Identify which cell holds the provided text, then report its (X, Y) central coordinate. 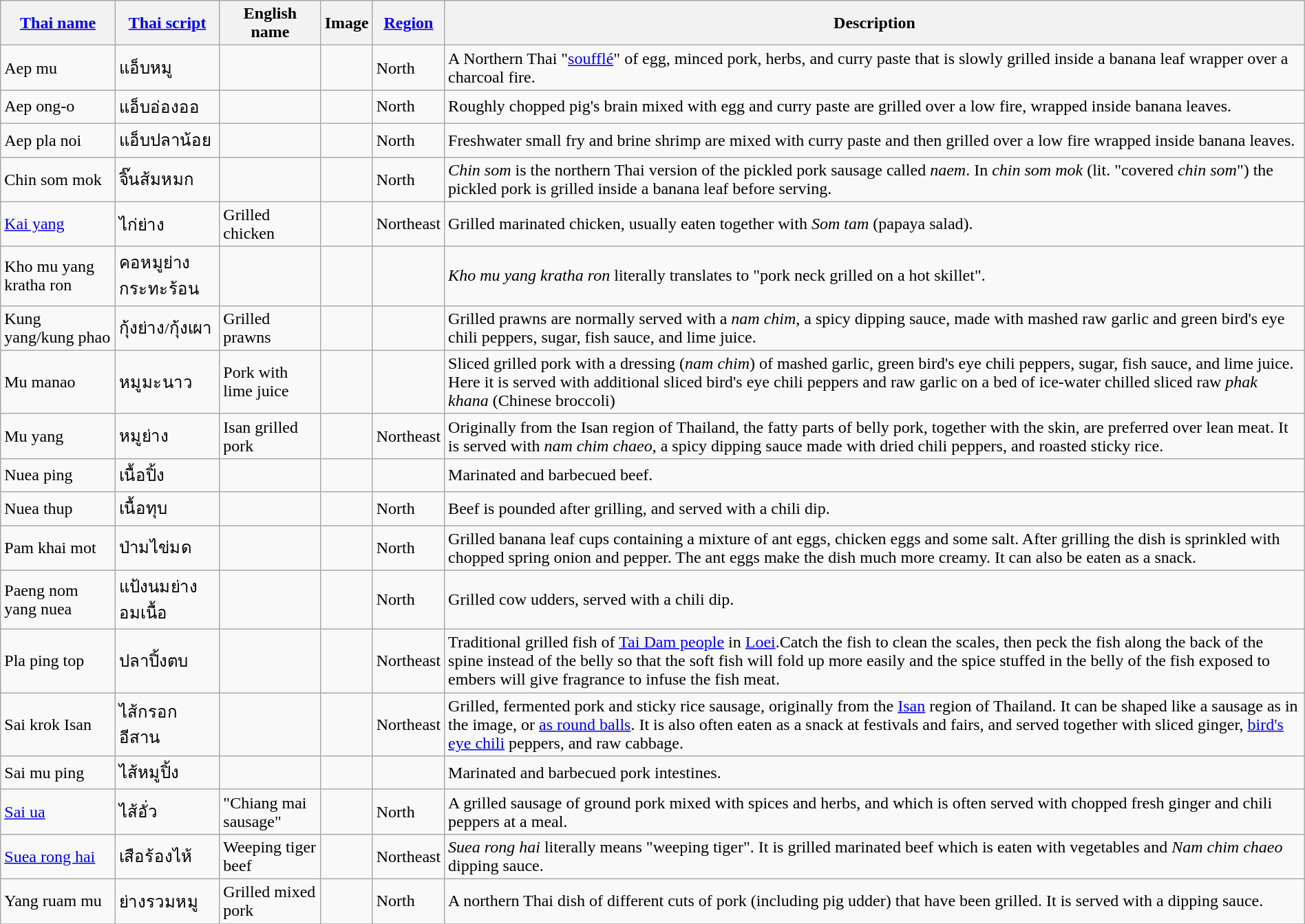
Paeng nom yang nuea (58, 600)
Mu manao (58, 382)
เนื้อทุบ (167, 509)
ป่ามไข่มด (167, 548)
Thai script (167, 23)
แอ็บหมู (167, 67)
Isan grilled pork (270, 436)
ไส้อั่ว (167, 812)
Region (408, 23)
Grilled prawns (270, 327)
A northern Thai dish of different cuts of pork (including pig udder) that have been grilled. It is served with a dipping sauce. (875, 901)
Kho mu yang kratha ron (58, 276)
หมูมะนาว (167, 382)
Pam khai mot (58, 548)
เสือร้องไห้ (167, 856)
Beef is pounded after grilling, and served with a chili dip. (875, 509)
Aep mu (58, 67)
Yang ruam mu (58, 901)
Description (875, 23)
Grilled marinated chicken, usually eaten together with Som tam (papaya salad). (875, 224)
Chin som mok (58, 179)
ปลาปิ้งตบ (167, 661)
กุ้งย่าง/กุ้งเผา (167, 327)
เนื้อปิ้ง (167, 475)
ไก่ย่าง (167, 224)
Pla ping top (58, 661)
Aep ong-o (58, 107)
แป้งนมย่างอมเนื้อ (167, 600)
Pork with lime juice (270, 382)
ไส้กรอกอีสาน (167, 724)
Grilled mixed pork (270, 901)
Sai krok Isan (58, 724)
Marinated and barbecued beef. (875, 475)
Image (347, 23)
Kung yang/kung phao (58, 327)
ย่างรวมหมู (167, 901)
Grilled cow udders, served with a chili dip. (875, 600)
Kai yang (58, 224)
A Northern Thai "soufflé" of egg, minced pork, herbs, and curry paste that is slowly grilled inside a banana leaf wrapper over a charcoal fire. (875, 67)
แอ็บอ่องออ (167, 107)
Marinated and barbecued pork intestines. (875, 773)
ไส้หมูปิ้ง (167, 773)
Suea rong hai (58, 856)
A grilled sausage of ground pork mixed with spices and herbs, and which is often served with chopped fresh ginger and chili peppers at a meal. (875, 812)
"Chiang mai sausage" (270, 812)
จิ๊นส้มหมก (167, 179)
English name (270, 23)
Roughly chopped pig's brain mixed with egg and curry paste are grilled over a low fire, wrapped inside banana leaves. (875, 107)
Freshwater small fry and brine shrimp are mixed with curry paste and then grilled over a low fire wrapped inside banana leaves. (875, 140)
คอหมูย่างกระทะร้อน (167, 276)
Sai mu ping (58, 773)
Nuea thup (58, 509)
Mu yang (58, 436)
แอ็บปลาน้อย (167, 140)
Weeping tiger beef (270, 856)
Grilled chicken (270, 224)
Sai ua (58, 812)
Thai name (58, 23)
หมูย่าง (167, 436)
Aep pla noi (58, 140)
Suea rong hai literally means "weeping tiger". It is grilled marinated beef which is eaten with vegetables and Nam chim chaeo dipping sauce. (875, 856)
Nuea ping (58, 475)
Kho mu yang kratha ron literally translates to "pork neck grilled on a hot skillet". (875, 276)
